Output the [x, y] coordinate of the center of the cell containing the given text.  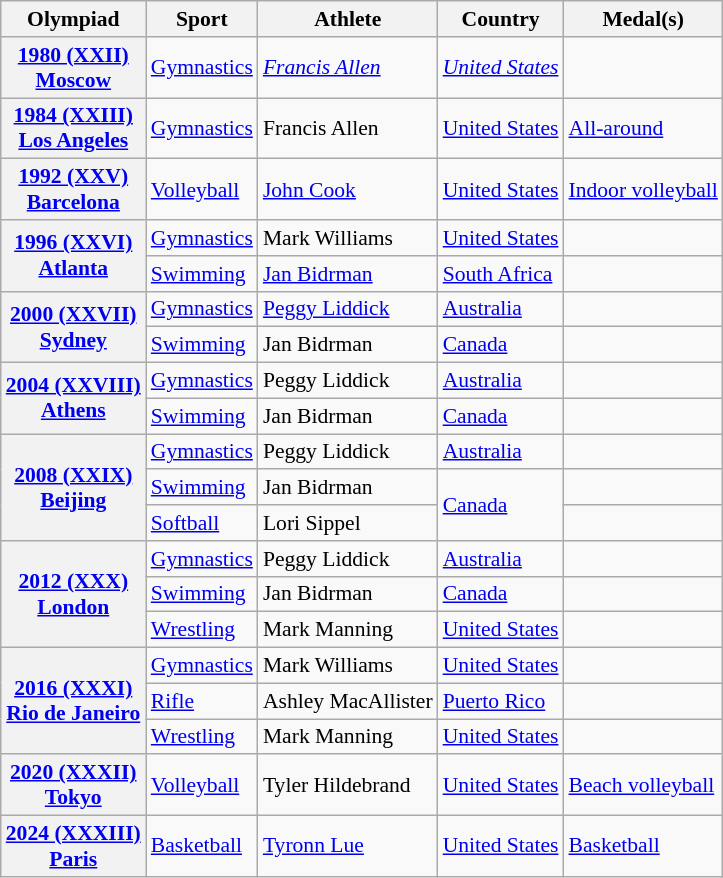
1992 (XXV) Barcelona [74, 190]
1984 (XXIII) Los Angeles [74, 128]
Tyler Hildebrand [348, 786]
2008 (XXIX) Beijing [74, 488]
Tyronn Lue [348, 846]
2000 (XXVII) Sydney [74, 326]
1980 (XXII) Moscow [74, 68]
All-around [642, 128]
Softball [202, 523]
2024 (XXXIII) Paris [74, 846]
Athlete [348, 19]
2004 (XXVIII) Athens [74, 398]
John Cook [348, 190]
South Africa [501, 274]
1996 (XXVI) Atlanta [74, 256]
Olympiad [74, 19]
Rifle [202, 701]
Puerto Rico [501, 701]
2012 (XXX) London [74, 594]
Country [501, 19]
Indoor volleyball [642, 190]
2016 (XXXI) Rio de Janeiro [74, 702]
Lori Sippel [348, 523]
Beach volleyball [642, 786]
Ashley MacAllister [348, 701]
Sport [202, 19]
Medal(s) [642, 19]
2020 (XXXII) Tokyo [74, 786]
